Find where the given text appears and provide that cell's center as [x, y] coordinate. 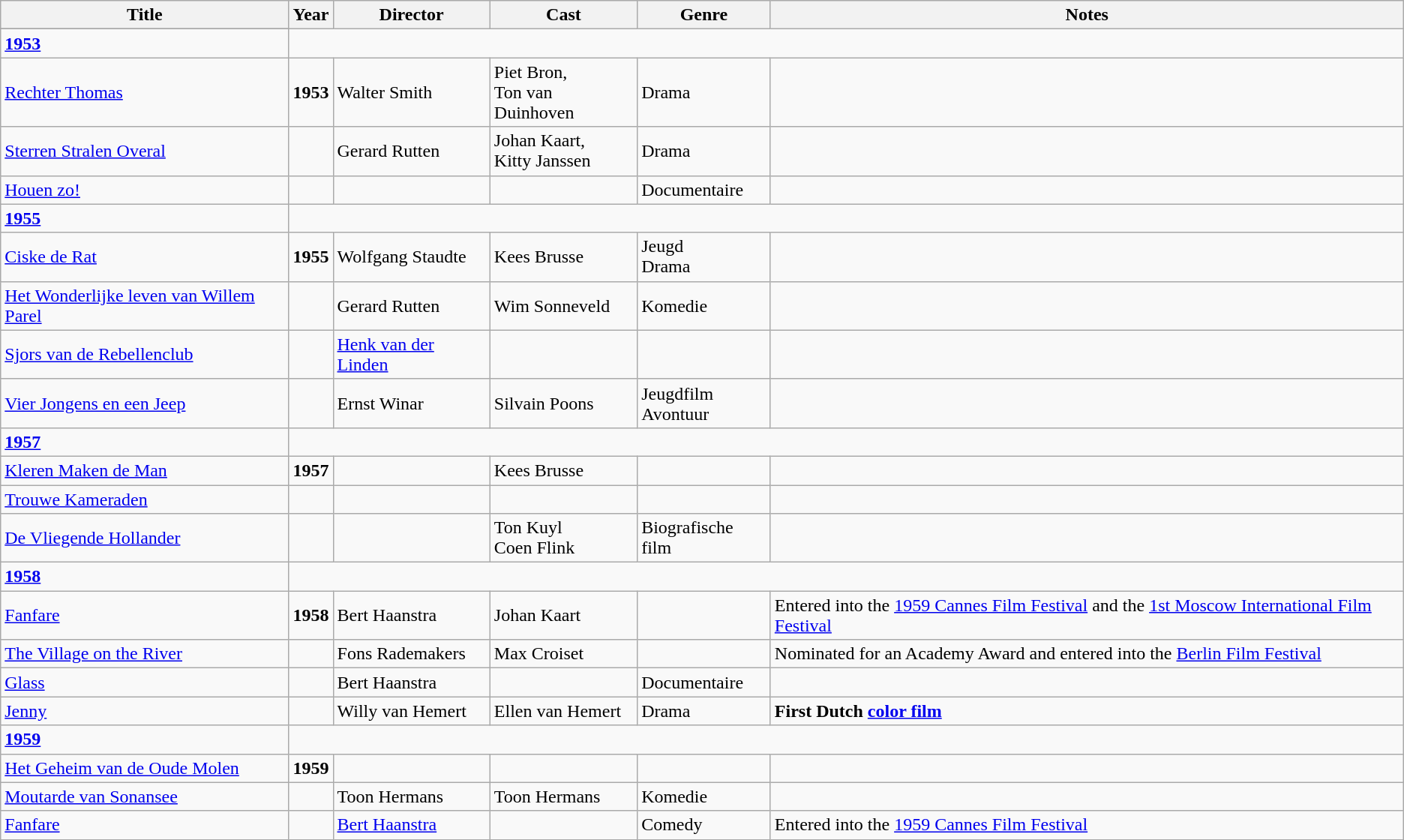
Rechter Thomas [145, 92]
Entered into the 1959 Cannes Film Festival [1087, 825]
Title [145, 15]
Notes [1087, 15]
Henk van der Linden [411, 354]
Sterren Stralen Overal [145, 151]
Nominated for an Academy Award and entered into the Berlin Film Festival [1087, 654]
Houen zo! [145, 190]
Het Geheim van de Oude Molen [145, 768]
Vier Jongens en een Jeep [145, 403]
Willy van Hemert [411, 711]
Comedy [704, 825]
JeugdDrama [704, 256]
Wim Sonneveld [563, 306]
Director [411, 15]
Ernst Winar [411, 403]
Moutarde van Sonansee [145, 796]
Het Wonderlijke leven van Willem Parel [145, 306]
Trouwe Kameraden [145, 499]
Entered into the 1959 Cannes Film Festival and the 1st Moscow International Film Festival [1087, 615]
Johan Kaart,Kitty Janssen [563, 151]
Ellen van Hemert [563, 711]
Fons Rademakers [411, 654]
De Vliegende Hollander [145, 538]
Max Croiset [563, 654]
Sjors van de Rebellenclub [145, 354]
Kleren Maken de Man [145, 470]
Jenny [145, 711]
Ciske de Rat [145, 256]
Walter Smith [411, 92]
Silvain Poons [563, 403]
Johan Kaart [563, 615]
Genre [704, 15]
Piet Bron,Ton van Duinhoven [563, 92]
Ton KuylCoen Flink [563, 538]
The Village on the River [145, 654]
JeugdfilmAvontuur [704, 403]
Year [310, 15]
Wolfgang Staudte [411, 256]
First Dutch color film [1087, 711]
Glass [145, 682]
Cast [563, 15]
Biografische film [704, 538]
